Identify which cell holds the provided text, then report its [x, y] central coordinate. 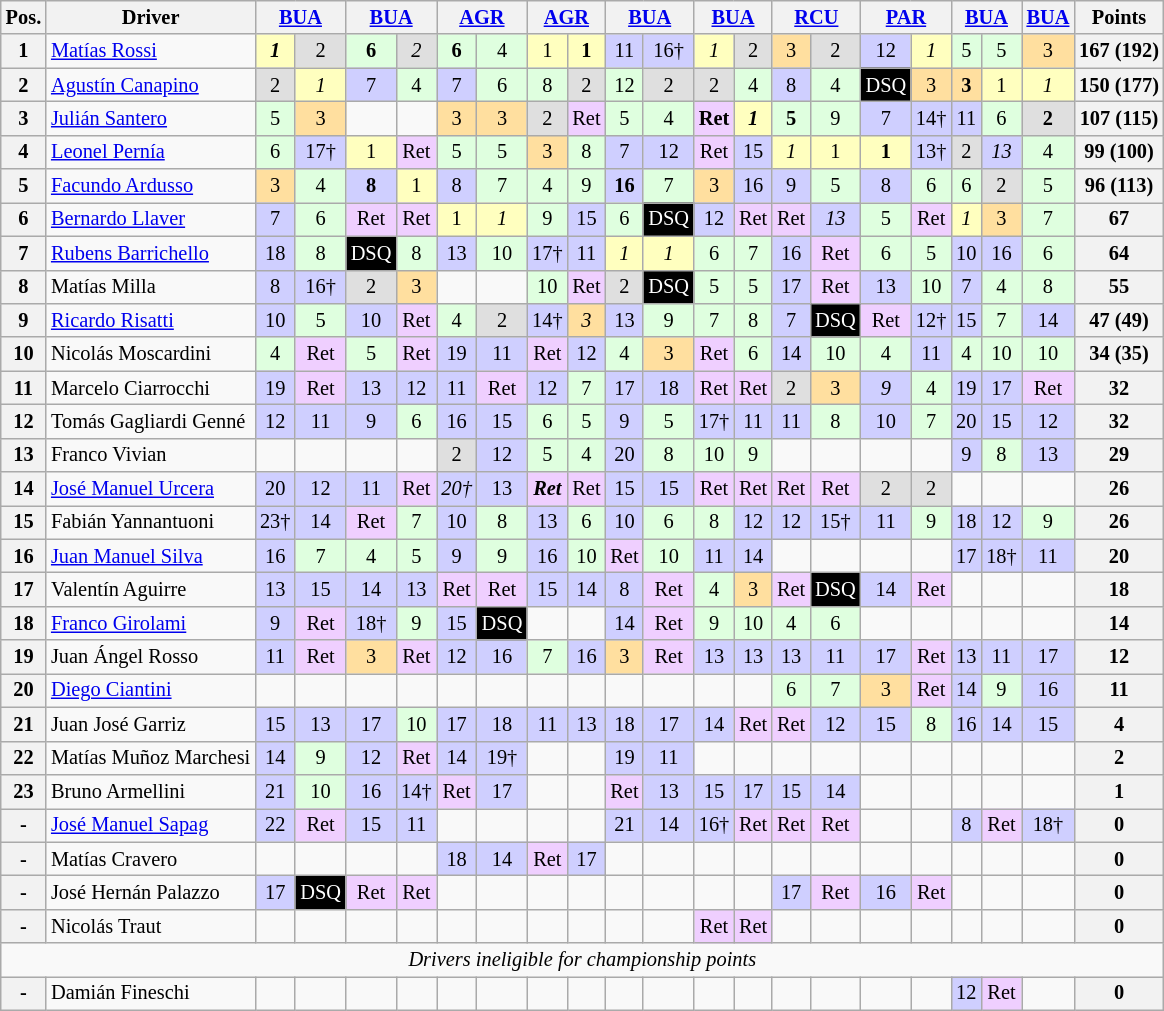
PAR [906, 17]
José Manuel Urcera [150, 489]
34 (35) [1119, 354]
Drivers ineligible for championship points [582, 960]
Rubens Barrichello [150, 253]
107 (115) [1119, 118]
12† [931, 320]
13† [931, 152]
José Hernán Palazzo [150, 892]
Marcelo Ciarrocchi [150, 388]
Fabián Yannantuoni [150, 522]
Bruno Armellini [150, 791]
167 (192) [1119, 51]
19† [502, 758]
Bernardo Llaver [150, 219]
Matías Muñoz Marchesi [150, 758]
Tomás Gagliardi Genné [150, 421]
Pos. [24, 17]
47 (49) [1119, 320]
Franco Vivian [150, 455]
Damián Fineschi [150, 993]
64 [1119, 253]
Agustín Canapino [150, 85]
Ricardo Risatti [150, 320]
29 [1119, 455]
Juan Manuel Silva [150, 556]
96 (113) [1119, 186]
Leonel Pernía [150, 152]
15† [835, 522]
Juan José Garriz [150, 724]
23† [275, 522]
RCU [816, 17]
Franco Girolami [150, 623]
Matías Rossi [150, 51]
Valentín Aguirre [150, 589]
Nicolás Moscardini [150, 354]
Diego Ciantini [150, 690]
Points [1119, 17]
Juan Ángel Rosso [150, 657]
Driver [150, 17]
23 [24, 791]
Matías Cravero [150, 859]
Matías Milla [150, 287]
150 (177) [1119, 85]
99 (100) [1119, 152]
67 [1119, 219]
Julián Santero [150, 118]
Nicolás Traut [150, 926]
José Manuel Sapag [150, 825]
Facundo Ardusso [150, 186]
55 [1119, 287]
20† [456, 489]
